Find where the given text appears and provide that cell's center as [x, y] coordinate. 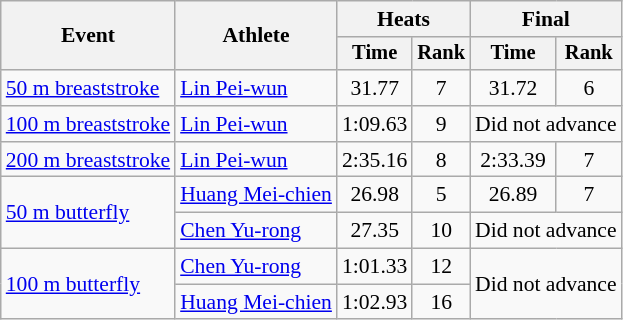
31.77 [374, 88]
100 m breaststroke [88, 124]
Heats [404, 19]
16 [441, 302]
12 [441, 267]
50 m butterfly [88, 212]
27.35 [374, 231]
2:33.39 [513, 160]
Final [546, 19]
31.72 [513, 88]
200 m breaststroke [88, 160]
50 m breaststroke [88, 88]
1:01.33 [374, 267]
100 m butterfly [88, 284]
9 [441, 124]
26.98 [374, 195]
1:02.93 [374, 302]
10 [441, 231]
8 [441, 160]
Event [88, 36]
1:09.63 [374, 124]
26.89 [513, 195]
6 [589, 88]
2:35.16 [374, 160]
5 [441, 195]
Athlete [256, 36]
